Extract the (X, Y) coordinate from the center of the cell holding the provided text.  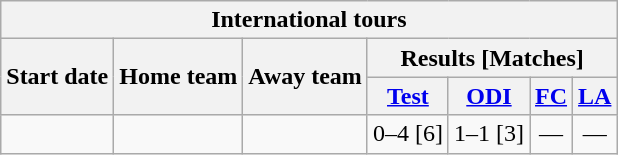
Test (408, 96)
Start date (58, 77)
Away team (306, 77)
ODI (488, 96)
Home team (178, 77)
LA (595, 96)
0–4 [6] (408, 134)
FC (552, 96)
Results [Matches] (492, 58)
International tours (309, 20)
1–1 [3] (488, 134)
